Search for the cell housing the specified text and yield its [X, Y] center coordinate. 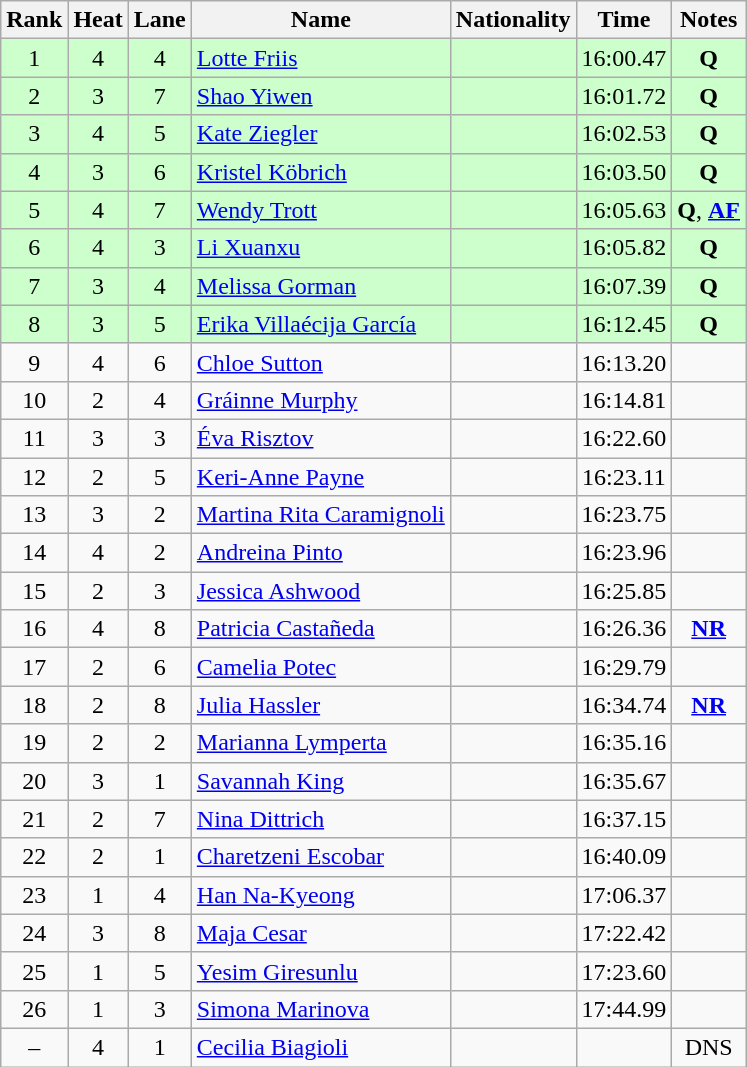
Jessica Ashwood [320, 591]
9 [34, 362]
Savannah King [320, 781]
17:44.99 [624, 1009]
16:07.39 [624, 286]
Notes [709, 20]
Cecilia Biagioli [320, 1047]
Kate Ziegler [320, 134]
Lotte Friis [320, 58]
23 [34, 895]
Patricia Castañeda [320, 629]
16:03.50 [624, 172]
Yesim Giresunlu [320, 971]
16:23.11 [624, 477]
Charetzeni Escobar [320, 857]
11 [34, 438]
Kristel Köbrich [320, 172]
Andreina Pinto [320, 553]
Nina Dittrich [320, 819]
16:26.36 [624, 629]
Keri-Anne Payne [320, 477]
Q, AF [709, 210]
10 [34, 400]
– [34, 1047]
16:23.75 [624, 515]
21 [34, 819]
19 [34, 743]
16:29.79 [624, 667]
16:22.60 [624, 438]
Han Na-Kyeong [320, 895]
DNS [709, 1047]
13 [34, 515]
16:35.67 [624, 781]
Simona Marinova [320, 1009]
16:12.45 [624, 324]
18 [34, 705]
17:06.37 [624, 895]
16:23.96 [624, 553]
16 [34, 629]
Marianna Lymperta [320, 743]
16:05.82 [624, 248]
16:01.72 [624, 96]
16:25.85 [624, 591]
17 [34, 667]
16:02.53 [624, 134]
15 [34, 591]
16:00.47 [624, 58]
24 [34, 933]
16:14.81 [624, 400]
Camelia Potec [320, 667]
Melissa Gorman [320, 286]
16:37.15 [624, 819]
26 [34, 1009]
Erika Villaécija García [320, 324]
16:40.09 [624, 857]
Éva Risztov [320, 438]
17:22.42 [624, 933]
Julia Hassler [320, 705]
Wendy Trott [320, 210]
Martina Rita Caramignoli [320, 515]
Shao Yiwen [320, 96]
14 [34, 553]
Name [320, 20]
20 [34, 781]
Lane [160, 20]
Nationality [513, 20]
16:34.74 [624, 705]
16:05.63 [624, 210]
Li Xuanxu [320, 248]
Heat [98, 20]
Maja Cesar [320, 933]
Chloe Sutton [320, 362]
Time [624, 20]
16:35.16 [624, 743]
25 [34, 971]
22 [34, 857]
16:13.20 [624, 362]
Rank [34, 20]
17:23.60 [624, 971]
Gráinne Murphy [320, 400]
12 [34, 477]
